Search for the cell housing the specified text and yield its (X, Y) center coordinate. 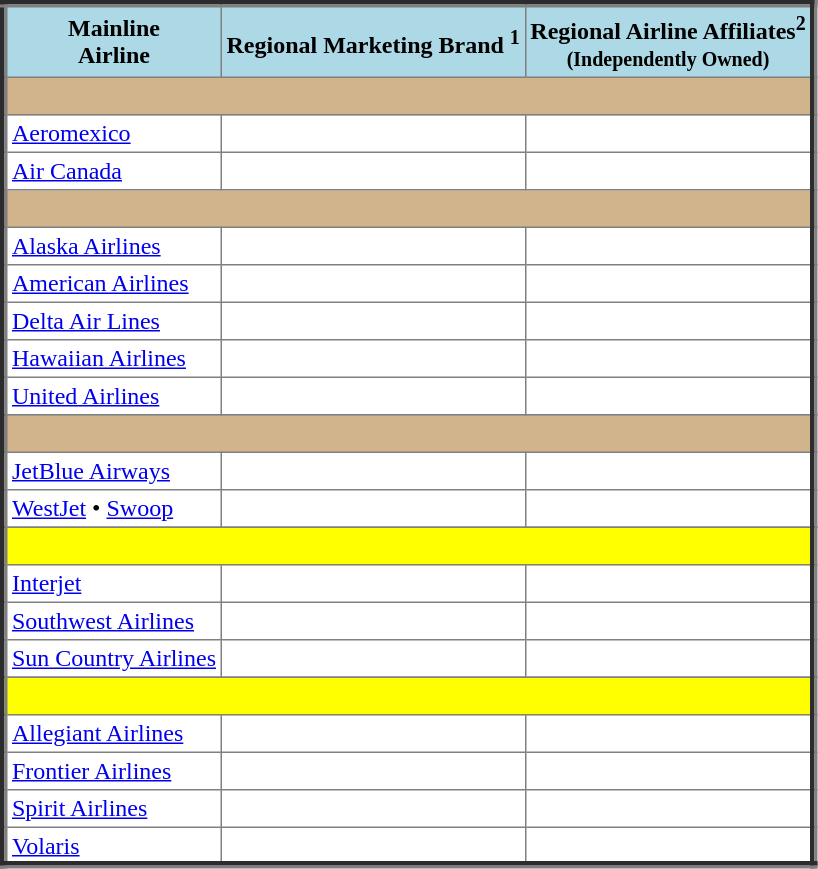
WestJet • Swoop (113, 509)
Regional Marketing Brand 1 (373, 41)
American Airlines (113, 284)
Delta Air Lines (113, 322)
Aeromexico (113, 134)
Air Canada (113, 172)
United Airlines (113, 397)
Hawaiian Airlines (113, 359)
Allegiant Airlines (113, 734)
Spirit Airlines (113, 809)
Sun Country Airlines (113, 659)
MainlineAirline (113, 41)
Frontier Airlines (113, 772)
Interjet (113, 584)
Volaris (113, 847)
JetBlue Airways (113, 472)
Southwest Airlines (113, 622)
Alaska Airlines (113, 247)
Regional Airline Affiliates2(Independently Owned) (670, 41)
